Provide the (X, Y) coordinate of the cell's center where the given text is located.  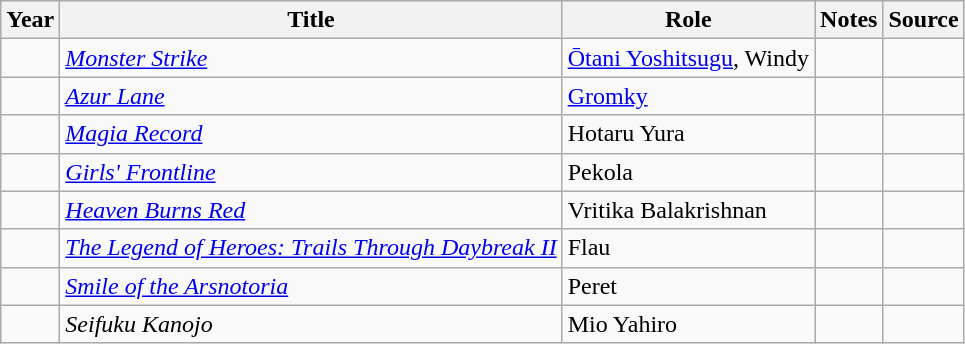
Monster Strike (311, 58)
Magia Record (311, 134)
Azur Lane (311, 96)
Source (924, 20)
Smile of the Arsnotoria (311, 286)
Hotaru Yura (688, 134)
Role (688, 20)
Seifuku Kanojo (311, 324)
Ōtani Yoshitsugu, Windy (688, 58)
Vritika Balakrishnan (688, 210)
Peret (688, 286)
Girls' Frontline (311, 172)
Gromky (688, 96)
Notes (849, 20)
Mio Yahiro (688, 324)
Title (311, 20)
Heaven Burns Red (311, 210)
The Legend of Heroes: Trails Through Daybreak II (311, 248)
Pekola (688, 172)
Year (30, 20)
Flau (688, 248)
